Locate the cell with the specified text and output its (x, y) center coordinate. 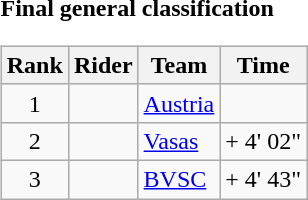
Austria (179, 103)
+ 4' 43" (264, 179)
2 (34, 141)
Team (179, 65)
Rider (103, 65)
BVSC (179, 179)
Vasas (179, 141)
Rank (34, 65)
+ 4' 02" (264, 141)
Time (264, 65)
1 (34, 103)
3 (34, 179)
